Determine the (X, Y) coordinate at the center of the cell enclosing the given text.  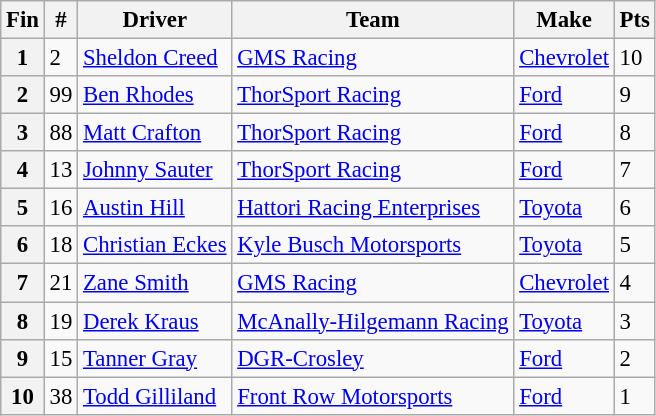
Sheldon Creed (155, 58)
Austin Hill (155, 208)
Zane Smith (155, 283)
88 (60, 133)
Todd Gilliland (155, 396)
Johnny Sauter (155, 170)
Derek Kraus (155, 321)
Ben Rhodes (155, 95)
19 (60, 321)
McAnally-Hilgemann Racing (373, 321)
Kyle Busch Motorsports (373, 245)
Make (564, 20)
DGR-Crosley (373, 358)
# (60, 20)
Front Row Motorsports (373, 396)
Team (373, 20)
16 (60, 208)
Driver (155, 20)
21 (60, 283)
18 (60, 245)
99 (60, 95)
13 (60, 170)
Fin (23, 20)
Pts (634, 20)
Christian Eckes (155, 245)
Hattori Racing Enterprises (373, 208)
Matt Crafton (155, 133)
15 (60, 358)
Tanner Gray (155, 358)
38 (60, 396)
